Pinpoint the cell where the given text exists, returning its [X, Y] midpoint coordinate. 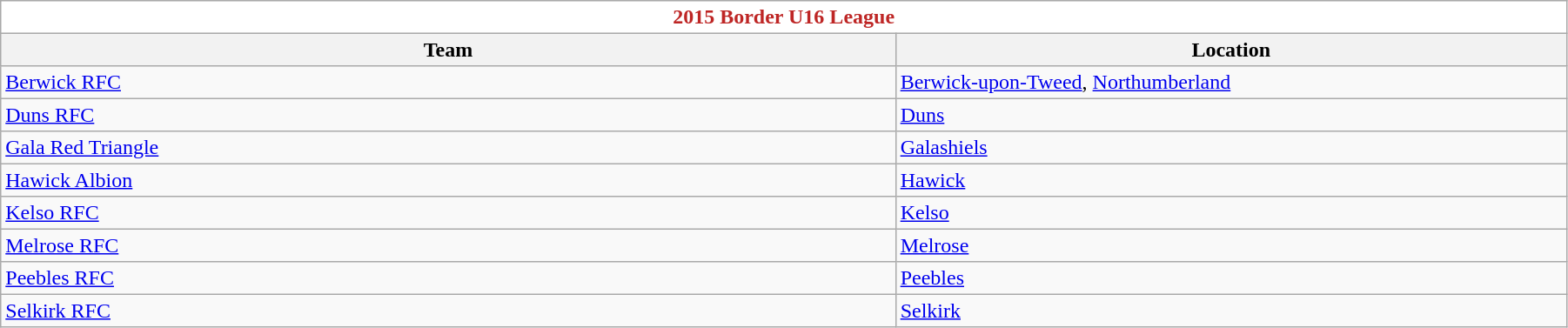
Selkirk RFC [448, 310]
Location [1230, 49]
Kelso [1230, 212]
Kelso RFC [448, 212]
Melrose [1230, 245]
Duns RFC [448, 115]
Berwick-upon-Tweed, Northumberland [1230, 82]
Peebles [1230, 277]
Gala Red Triangle [448, 148]
Duns [1230, 115]
2015 Border U16 League [784, 17]
Selkirk [1230, 310]
Melrose RFC [448, 245]
Team [448, 49]
Galashiels [1230, 148]
Hawick Albion [448, 179]
Berwick RFC [448, 82]
Hawick [1230, 179]
Peebles RFC [448, 277]
